Identify which cell holds the provided text, then report its (x, y) central coordinate. 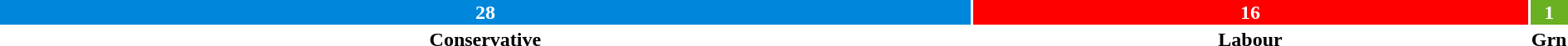
28 (485, 12)
16 (1251, 12)
1 (1549, 12)
